Scan for the cell matching the given text and deliver its (X, Y) coordinate at center. 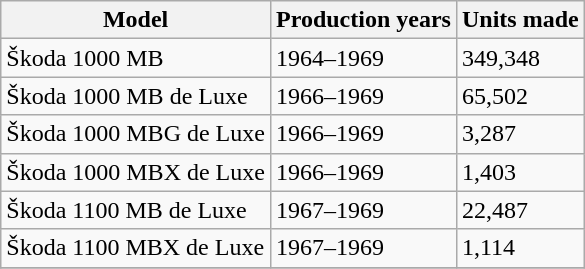
65,502 (520, 96)
3,287 (520, 134)
Škoda 1000 MBX de Luxe (136, 172)
349,348 (520, 58)
Production years (363, 20)
Model (136, 20)
1,403 (520, 172)
Škoda 1000 MB de Luxe (136, 96)
Škoda 1100 MBX de Luxe (136, 248)
1,114 (520, 248)
Škoda 1100 MB de Luxe (136, 210)
Units made (520, 20)
Škoda 1000 MB (136, 58)
1964–1969 (363, 58)
Škoda 1000 MBG de Luxe (136, 134)
22,487 (520, 210)
